For the text-containing cell, return its midpoint in [X, Y] coordinate format. 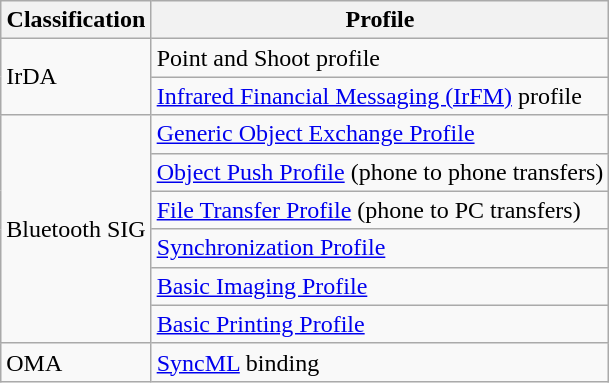
SyncML binding [380, 362]
Object Push Profile (phone to phone transfers) [380, 172]
Bluetooth SIG [76, 229]
OMA [76, 362]
Basic Printing Profile [380, 324]
Generic Object Exchange Profile [380, 134]
Basic Imaging Profile [380, 286]
Point and Shoot profile [380, 58]
File Transfer Profile (phone to PC transfers) [380, 210]
Synchronization Profile [380, 248]
Infrared Financial Messaging (IrFM) profile [380, 96]
Classification [76, 20]
Profile [380, 20]
IrDA [76, 77]
